Search for the cell housing the specified text and yield its (X, Y) center coordinate. 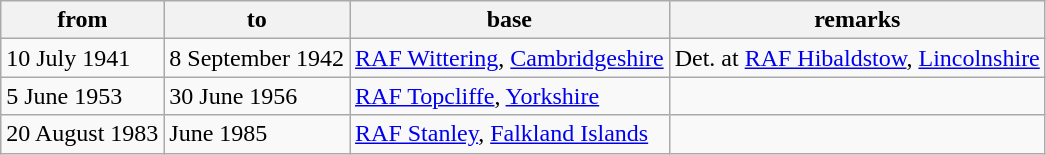
30 June 1956 (257, 96)
RAF Stanley, Falkland Islands (510, 134)
20 August 1983 (82, 134)
10 July 1941 (82, 58)
to (257, 20)
from (82, 20)
RAF Wittering, Cambridgeshire (510, 58)
June 1985 (257, 134)
8 September 1942 (257, 58)
Det. at RAF Hibaldstow, Lincolnshire (857, 58)
RAF Topcliffe, Yorkshire (510, 96)
base (510, 20)
5 June 1953 (82, 96)
remarks (857, 20)
